Search for the cell housing the specified text and yield its [x, y] center coordinate. 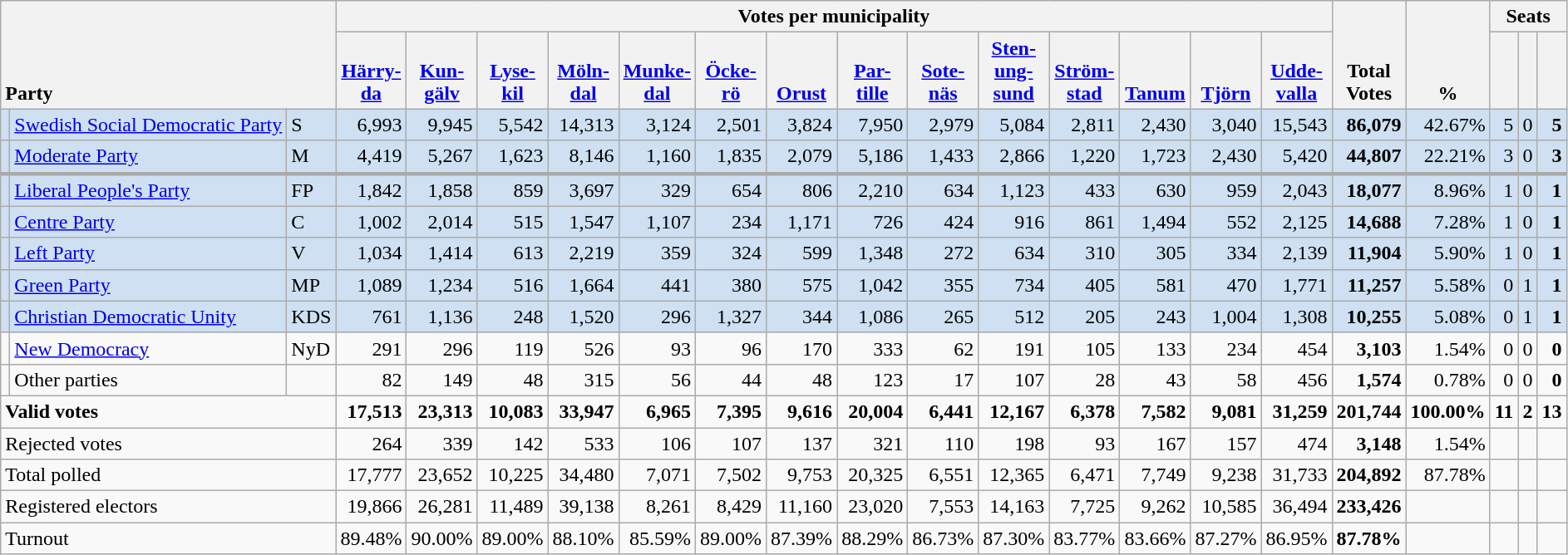
512 [1014, 317]
S [311, 125]
1,348 [873, 253]
1,835 [732, 157]
243 [1156, 317]
Seats [1528, 17]
28 [1084, 380]
NyD [311, 348]
321 [873, 443]
C [311, 222]
1,123 [1014, 189]
83.77% [1084, 538]
1,034 [371, 253]
6,471 [1084, 475]
96 [732, 348]
205 [1084, 317]
2,501 [732, 125]
441 [657, 285]
1,086 [873, 317]
1,414 [442, 253]
7,071 [657, 475]
Sten- ung- sund [1014, 71]
110 [943, 443]
3,103 [1368, 348]
86,079 [1368, 125]
3,824 [801, 125]
17,777 [371, 475]
44,807 [1368, 157]
1,623 [512, 157]
2,866 [1014, 157]
87.39% [801, 538]
10,083 [512, 411]
630 [1156, 189]
7,582 [1156, 411]
1,433 [943, 157]
454 [1297, 348]
18,077 [1368, 189]
1,234 [442, 285]
726 [873, 222]
581 [1156, 285]
8,429 [732, 507]
31,259 [1297, 411]
344 [801, 317]
324 [732, 253]
Total Votes [1368, 55]
9,238 [1225, 475]
88.10% [584, 538]
861 [1084, 222]
142 [512, 443]
1,308 [1297, 317]
7,502 [732, 475]
Kun- gälv [442, 71]
58 [1225, 380]
5,084 [1014, 125]
1,107 [657, 222]
31,733 [1297, 475]
3,148 [1368, 443]
11,904 [1368, 253]
1,858 [442, 189]
43 [1156, 380]
Swedish Social Democratic Party [148, 125]
62 [943, 348]
Votes per municipality [834, 17]
959 [1225, 189]
1,002 [371, 222]
KDS [311, 317]
10,255 [1368, 317]
599 [801, 253]
17 [943, 380]
10,585 [1225, 507]
1,220 [1084, 157]
654 [732, 189]
33,947 [584, 411]
6,993 [371, 125]
515 [512, 222]
233,426 [1368, 507]
86.95% [1297, 538]
191 [1014, 348]
1,494 [1156, 222]
1,171 [801, 222]
5.58% [1448, 285]
Lyse- kil [512, 71]
533 [584, 443]
7,749 [1156, 475]
14,688 [1368, 222]
12,167 [1014, 411]
6,551 [943, 475]
86.73% [943, 538]
2,079 [801, 157]
5,267 [442, 157]
Möln- dal [584, 71]
1,520 [584, 317]
170 [801, 348]
17,513 [371, 411]
1,089 [371, 285]
19,866 [371, 507]
83.66% [1156, 538]
305 [1156, 253]
516 [512, 285]
23,020 [873, 507]
Öcke- rö [732, 71]
916 [1014, 222]
Orust [801, 71]
167 [1156, 443]
11,257 [1368, 285]
380 [732, 285]
34,480 [584, 475]
2,043 [1297, 189]
Tanum [1156, 71]
Registered electors [168, 507]
82 [371, 380]
137 [801, 443]
2,979 [943, 125]
22.21% [1448, 157]
90.00% [442, 538]
106 [657, 443]
26,281 [442, 507]
9,081 [1225, 411]
355 [943, 285]
133 [1156, 348]
2,014 [442, 222]
Tjörn [1225, 71]
87.27% [1225, 538]
119 [512, 348]
Centre Party [148, 222]
2 [1528, 411]
11,160 [801, 507]
Turnout [168, 538]
859 [512, 189]
339 [442, 443]
1,547 [584, 222]
42.67% [1448, 125]
575 [801, 285]
9,753 [801, 475]
Munke- dal [657, 71]
0.78% [1448, 380]
Christian Democratic Unity [148, 317]
5,420 [1297, 157]
2,219 [584, 253]
Left Party [148, 253]
23,313 [442, 411]
3,697 [584, 189]
23,652 [442, 475]
FP [311, 189]
14,163 [1014, 507]
5,186 [873, 157]
5.90% [1448, 253]
New Democracy [148, 348]
291 [371, 348]
2,139 [1297, 253]
Green Party [148, 285]
88.29% [873, 538]
Udde- valla [1297, 71]
552 [1225, 222]
734 [1014, 285]
100.00% [1448, 411]
Sote- näs [943, 71]
5.08% [1448, 317]
433 [1084, 189]
15,543 [1297, 125]
3,040 [1225, 125]
806 [801, 189]
1,664 [584, 285]
248 [512, 317]
7,725 [1084, 507]
89.48% [371, 538]
474 [1297, 443]
9,262 [1156, 507]
14,313 [584, 125]
6,441 [943, 411]
405 [1084, 285]
6,965 [657, 411]
1,723 [1156, 157]
Party [168, 55]
201,744 [1368, 411]
157 [1225, 443]
Par- tille [873, 71]
Valid votes [168, 411]
204,892 [1368, 475]
Liberal People's Party [148, 189]
1,042 [873, 285]
85.59% [657, 538]
149 [442, 380]
20,004 [873, 411]
1,004 [1225, 317]
36,494 [1297, 507]
613 [512, 253]
1,327 [732, 317]
424 [943, 222]
123 [873, 380]
10,225 [512, 475]
470 [1225, 285]
Rejected votes [168, 443]
87.30% [1014, 538]
7.28% [1448, 222]
Ström- stad [1084, 71]
4,419 [371, 157]
V [311, 253]
5,542 [512, 125]
MP [311, 285]
6,378 [1084, 411]
8,146 [584, 157]
526 [584, 348]
1,574 [1368, 380]
2,210 [873, 189]
12,365 [1014, 475]
315 [584, 380]
M [311, 157]
2,125 [1297, 222]
1,160 [657, 157]
2,811 [1084, 125]
9,945 [442, 125]
456 [1297, 380]
761 [371, 317]
334 [1225, 253]
265 [943, 317]
1,771 [1297, 285]
44 [732, 380]
Moderate Party [148, 157]
11,489 [512, 507]
272 [943, 253]
7,553 [943, 507]
105 [1084, 348]
% [1448, 55]
8.96% [1448, 189]
7,395 [732, 411]
56 [657, 380]
39,138 [584, 507]
7,950 [873, 125]
13 [1551, 411]
198 [1014, 443]
1,136 [442, 317]
8,261 [657, 507]
310 [1084, 253]
Härry- da [371, 71]
20,325 [873, 475]
329 [657, 189]
333 [873, 348]
1,842 [371, 189]
Other parties [148, 380]
Total polled [168, 475]
3,124 [657, 125]
359 [657, 253]
264 [371, 443]
11 [1504, 411]
9,616 [801, 411]
